Capture the cell that displays the provided text and extract its [X, Y] central coordinate. 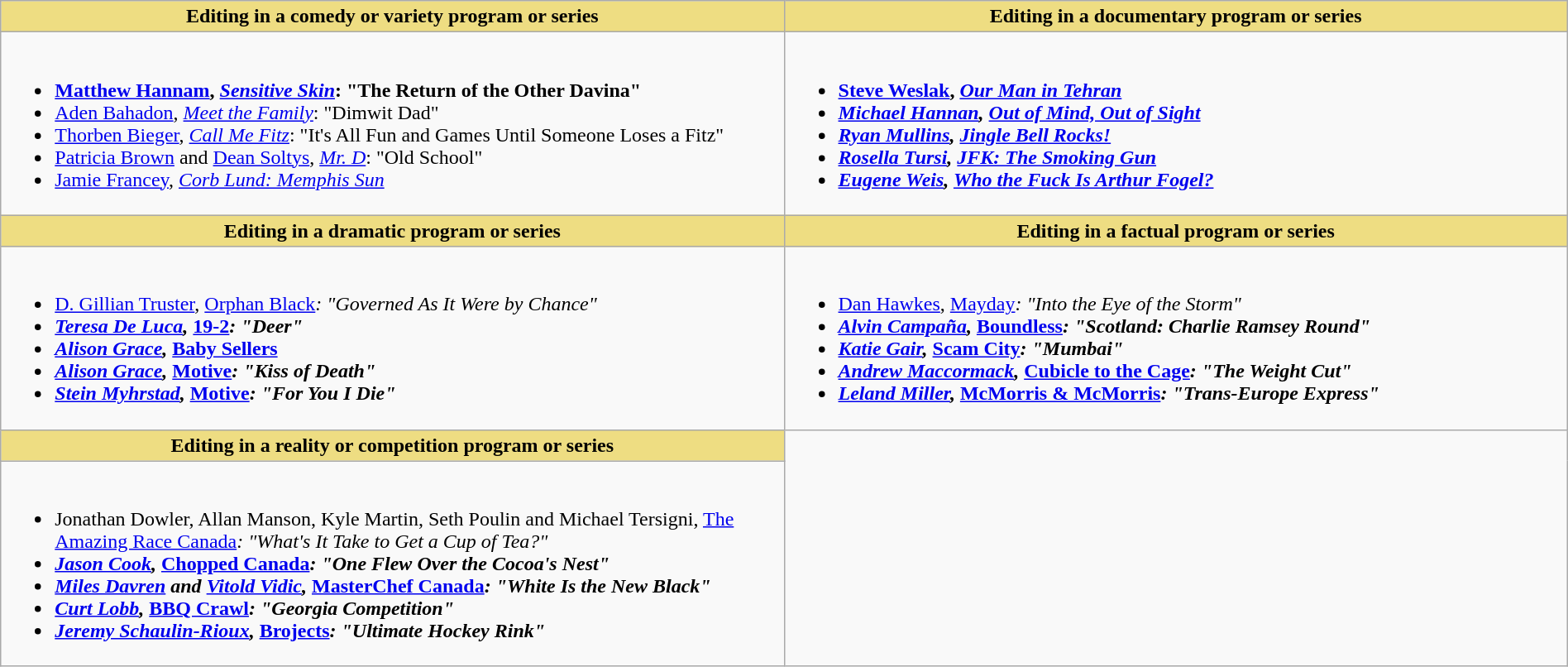
Editing in a factual program or series [1176, 231]
Editing in a comedy or variety program or series [392, 17]
Editing in a documentary program or series [1176, 17]
Editing in a reality or competition program or series [392, 445]
Editing in a dramatic program or series [392, 231]
